From the cell containing the given text, extract its center point as (x, y) coordinate. 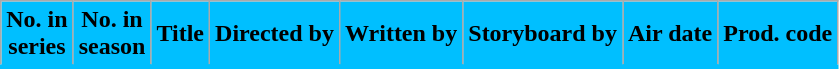
No. inseries (37, 34)
Air date (670, 34)
Storyboard by (543, 34)
Prod. code (778, 34)
No. inseason (112, 34)
Written by (400, 34)
Title (180, 34)
Directed by (275, 34)
